Pinpoint the cell where the given text exists, returning its [X, Y] midpoint coordinate. 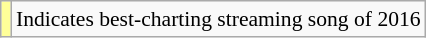
Indicates best-charting streaming song of 2016 [218, 19]
